Return the [x, y] coordinate for the center point of the cell that contains the specified text.  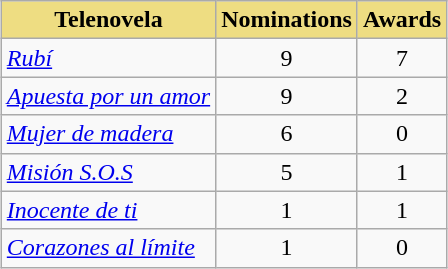
Misión S.O.S [108, 172]
5 [287, 172]
Inocente de ti [108, 210]
Corazones al límite [108, 248]
Awards [402, 20]
6 [287, 134]
Mujer de madera [108, 134]
7 [402, 58]
Nominations [287, 20]
2 [402, 96]
Apuesta por un amor [108, 96]
Telenovela [108, 20]
Rubí [108, 58]
